Scan for the cell matching the given text and deliver its [x, y] coordinate at center. 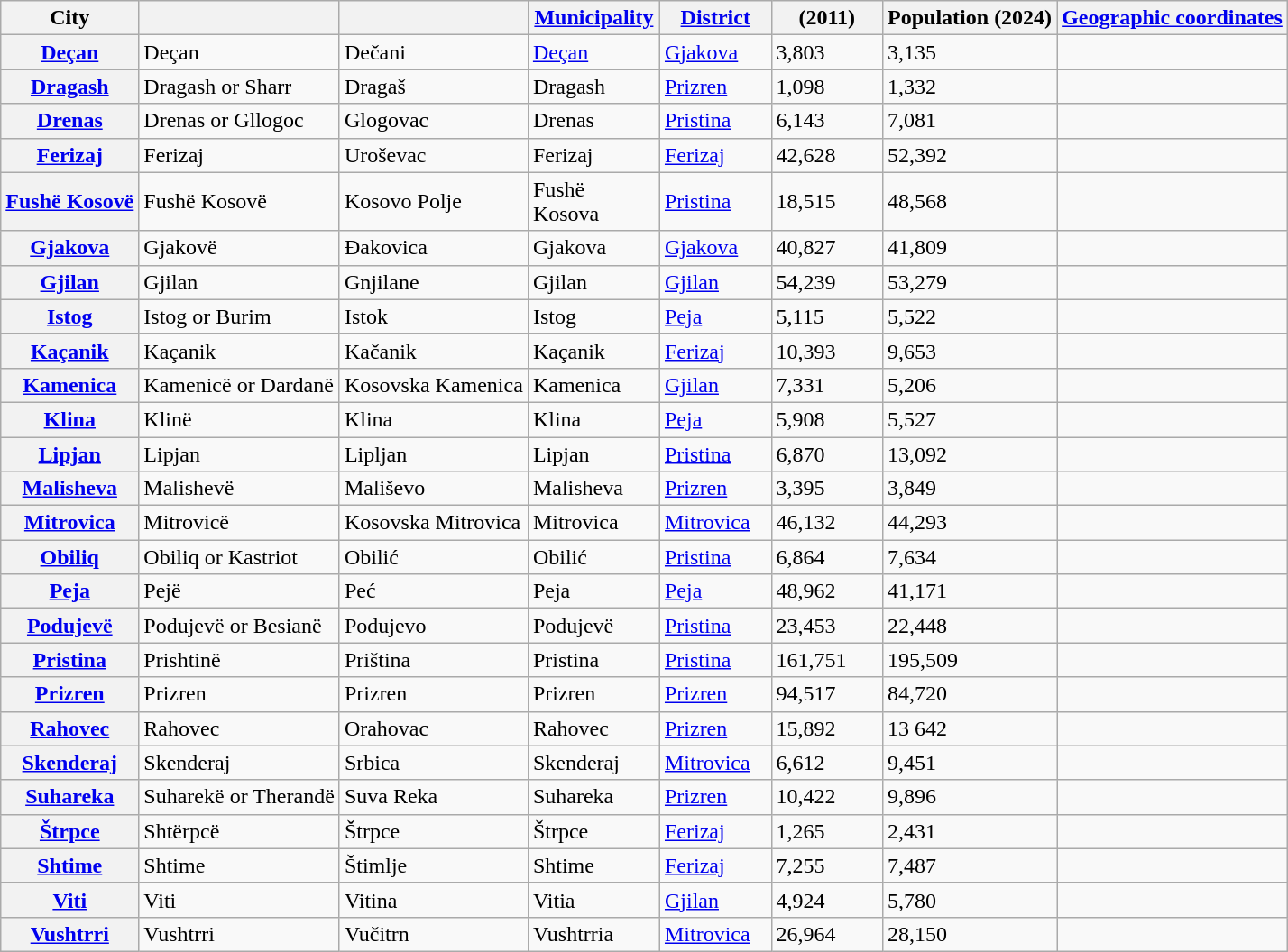
Mitrovicë [240, 523]
Vushtrria [593, 934]
42,628 [827, 155]
94,517 [827, 694]
Kamenicë or Dardanë [240, 385]
52,392 [971, 155]
23,453 [827, 626]
22,448 [971, 626]
Kosovo Polje [433, 202]
Gnjilane [433, 282]
Uroševac [433, 155]
84,720 [971, 694]
City [70, 18]
Orahovac [433, 728]
Dečani [433, 52]
40,827 [827, 248]
2,431 [971, 831]
5,527 [971, 419]
6,612 [827, 763]
(2011) [827, 18]
Vučitrn [433, 934]
3,135 [971, 52]
28,150 [971, 934]
1,098 [827, 87]
5,206 [971, 385]
7,487 [971, 865]
53,279 [971, 282]
7,331 [827, 385]
41,809 [971, 248]
13,092 [971, 453]
5,115 [827, 316]
Prishtinë [240, 660]
26,964 [827, 934]
Vitina [433, 900]
Istok [433, 316]
Kosovska Kamenica [433, 385]
Population (2024) [971, 18]
7,255 [827, 865]
54,239 [827, 282]
Klinë [240, 419]
6,870 [827, 453]
10,393 [827, 351]
District [715, 18]
3,803 [827, 52]
Lipljan [433, 453]
Suva Reka [433, 797]
3,395 [827, 489]
Geographic coordinates [1173, 18]
9,896 [971, 797]
Obiliq [70, 557]
1,265 [827, 831]
Gjakovë [240, 248]
Glogovac [433, 121]
Suharekë or Therandë [240, 797]
Pejë [240, 591]
Štimlje [433, 865]
1,332 [971, 87]
Peć [433, 591]
46,132 [827, 523]
Đakovica [433, 248]
9,451 [971, 763]
7,081 [971, 121]
7,634 [971, 557]
Drenas or Gllogoc [240, 121]
Dragaš [433, 87]
41,171 [971, 591]
Mališevo [433, 489]
Shtërpcë [240, 831]
Srbica [433, 763]
Fushë Kosova [593, 202]
Municipality [593, 18]
4,924 [827, 900]
Vitia [593, 900]
5,908 [827, 419]
Kačanik [433, 351]
10,422 [827, 797]
48,962 [827, 591]
3,849 [971, 489]
5,522 [971, 316]
13 642 [971, 728]
Dragash or Sharr [240, 87]
Istog or Burim [240, 316]
Kosovska Mitrovica [433, 523]
48,568 [971, 202]
9,653 [971, 351]
Priština [433, 660]
195,509 [971, 660]
6,864 [827, 557]
18,515 [827, 202]
6,143 [827, 121]
Malishevë [240, 489]
Obiliq or Kastriot [240, 557]
5,780 [971, 900]
161,751 [827, 660]
15,892 [827, 728]
44,293 [971, 523]
Podujevo [433, 626]
Podujevë or Besianë [240, 626]
